Return [X, Y] of the center of cell containing provided text 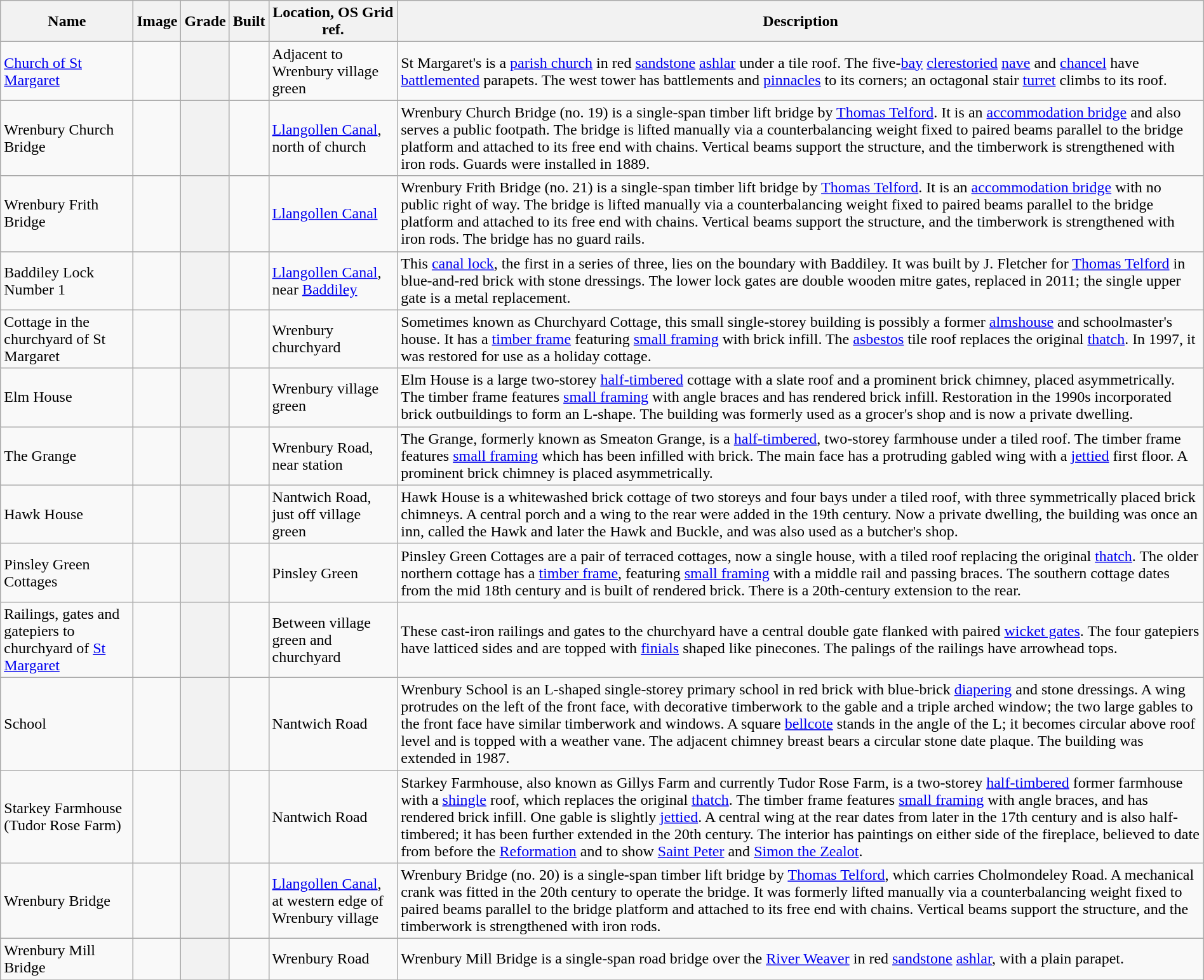
Elm House [67, 397]
Llangollen Canal, north of church [333, 138]
Wrenbury village green [333, 397]
The Grange [67, 456]
School [67, 724]
Wrenbury Road, near station [333, 456]
Starkey Farmhouse(Tudor Rose Farm) [67, 817]
Between village green and churchyard [333, 640]
Wrenbury Mill Bridge is a single-span road bridge over the River Weaver in red sandstone ashlar, with a plain parapet. [801, 960]
Description [801, 22]
Adjacent to Wrenbury village green [333, 71]
Wrenbury Mill Bridge [67, 960]
Baddiley Lock Number 1 [67, 281]
Cottage in the churchyard of St Margaret [67, 339]
Llangollen Canal, near Baddiley [333, 281]
Wrenbury Church Bridge [67, 138]
Wrenbury Road [333, 960]
Location, OS Grid ref. [333, 22]
Pinsley Green Cottages [67, 573]
Nantwich Road, just off village green [333, 514]
Grade [205, 22]
Wrenbury Frith Bridge [67, 213]
Pinsley Green [333, 573]
Railings, gates and gatepiers to churchyard of St Margaret [67, 640]
Image [157, 22]
Name [67, 22]
Llangollen Canal, at western edge of Wrenbury village [333, 901]
Built [249, 22]
Hawk House [67, 514]
Wrenbury Bridge [67, 901]
Llangollen Canal [333, 213]
Wrenbury churchyard [333, 339]
Church of St Margaret [67, 71]
